Output the [x, y] coordinate of the center of the cell containing the given text.  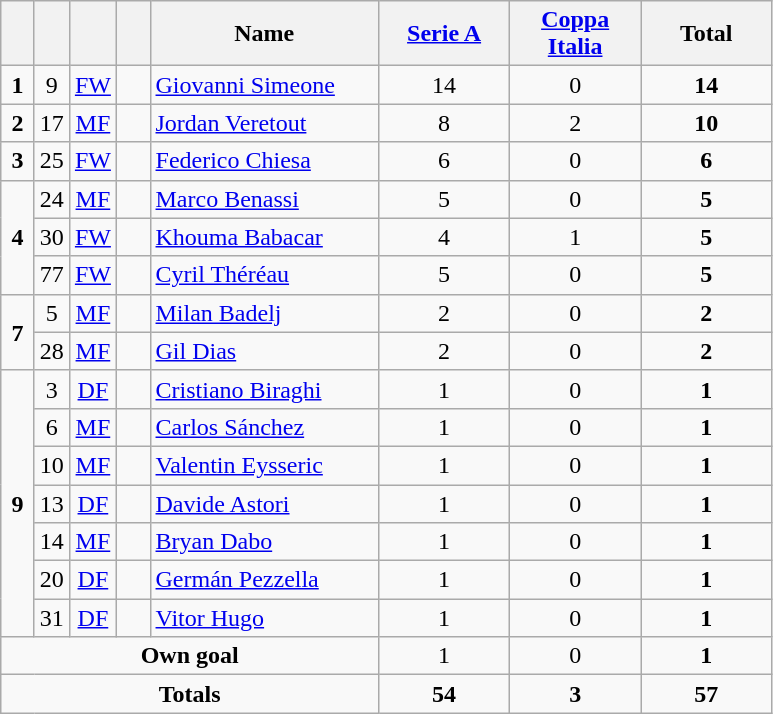
Giovanni Simeone [264, 85]
17 [52, 123]
Valentin Eysseric [264, 465]
31 [52, 618]
8 [444, 123]
Germán Pezzella [264, 580]
Davide Astori [264, 503]
Name [264, 34]
Coppa Italia [576, 34]
Serie A [444, 34]
Cyril Théréau [264, 275]
57 [706, 694]
77 [52, 275]
Jordan Veretout [264, 123]
Cristiano Biraghi [264, 389]
Own goal [190, 656]
7 [18, 332]
Vitor Hugo [264, 618]
Bryan Dabo [264, 542]
Carlos Sánchez [264, 427]
24 [52, 199]
54 [444, 694]
Total [706, 34]
Khouma Babacar [264, 237]
Totals [190, 694]
20 [52, 580]
Federico Chiesa [264, 161]
13 [52, 503]
Gil Dias [264, 351]
30 [52, 237]
25 [52, 161]
Milan Badelj [264, 313]
Marco Benassi [264, 199]
28 [52, 351]
